Extract the [X, Y] coordinate from the center of the cell holding the provided text.  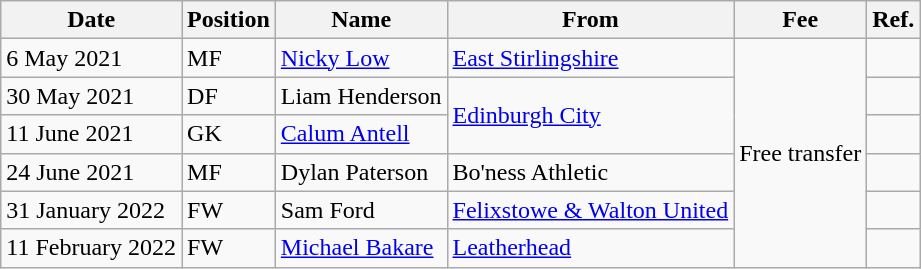
East Stirlingshire [590, 58]
Leatherhead [590, 248]
Sam Ford [361, 210]
Edinburgh City [590, 115]
Position [229, 20]
Dylan Paterson [361, 172]
Ref. [894, 20]
6 May 2021 [92, 58]
Name [361, 20]
From [590, 20]
Nicky Low [361, 58]
Liam Henderson [361, 96]
Free transfer [800, 153]
Calum Antell [361, 134]
Bo'ness Athletic [590, 172]
31 January 2022 [92, 210]
GK [229, 134]
11 June 2021 [92, 134]
Felixstowe & Walton United [590, 210]
DF [229, 96]
Michael Bakare [361, 248]
24 June 2021 [92, 172]
Date [92, 20]
30 May 2021 [92, 96]
Fee [800, 20]
11 February 2022 [92, 248]
